Return (X, Y) of the center of cell containing provided text 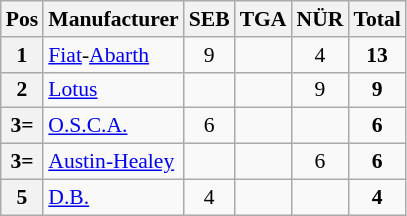
O.S.C.A. (113, 126)
5 (22, 197)
Lotus (113, 90)
Austin-Healey (113, 162)
SEB (210, 19)
Total (376, 19)
1 (22, 55)
D.B. (113, 197)
Pos (22, 19)
13 (376, 55)
Fiat-Abarth (113, 55)
TGA (264, 19)
Manufacturer (113, 19)
2 (22, 90)
NÜR (320, 19)
